Detect which cell encompasses the target text, then output its [x, y] center coordinate. 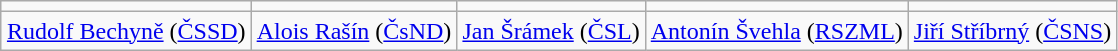
Rudolf Bechyně (ČSSD) [126, 31]
Jan Šrámek (ČSL) [551, 31]
Alois Rašín (ČsND) [354, 31]
Jiří Stříbrný (ČSNS) [1012, 31]
Antonín Švehla (RSZML) [776, 31]
